Provide the [X, Y] coordinate of the cell's center where the given text is located.  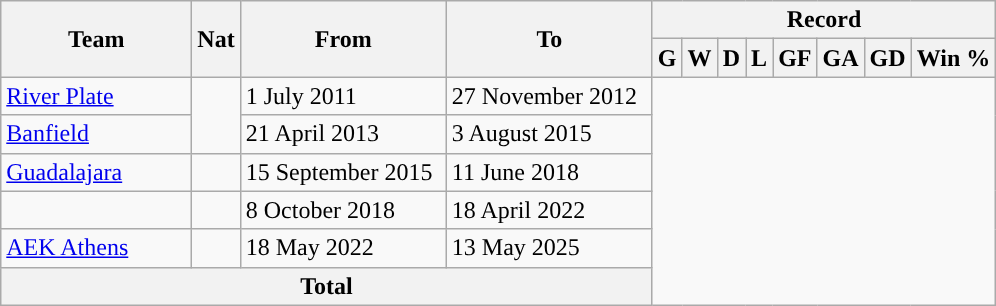
To [549, 39]
8 October 2018 [343, 210]
21 April 2013 [343, 134]
Record [824, 20]
Total [327, 286]
GA [840, 58]
From [343, 39]
GD [888, 58]
Team [96, 39]
River Plate [96, 96]
13 May 2025 [549, 248]
Nat [216, 39]
AEK Athens [96, 248]
1 July 2011 [343, 96]
L [760, 58]
27 November 2012 [549, 96]
Banfield [96, 134]
D [731, 58]
18 Μay 2022 [343, 248]
GF [795, 58]
G [667, 58]
Win % [954, 58]
11 June 2018 [549, 172]
3 August 2015 [549, 134]
W [700, 58]
Guadalajara [96, 172]
15 September 2015 [343, 172]
18 April 2022 [549, 210]
